For the text-containing cell, return its midpoint in [x, y] coordinate format. 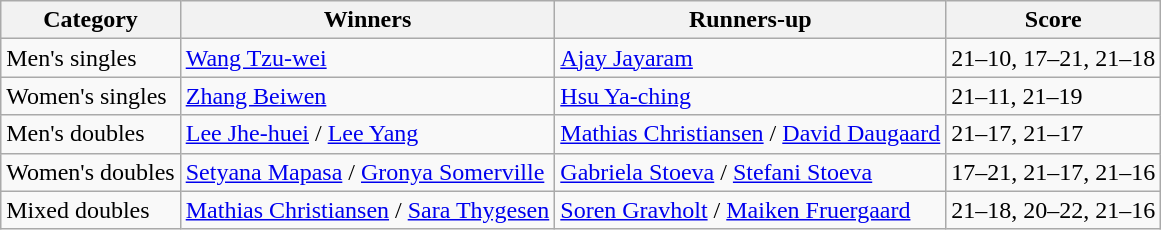
Hsu Ya-ching [750, 96]
Runners-up [750, 20]
Mathias Christiansen / Sara Thygesen [368, 210]
Winners [368, 20]
Category [90, 20]
Mathias Christiansen / David Daugaard [750, 134]
17–21, 21–17, 21–16 [1054, 172]
Gabriela Stoeva / Stefani Stoeva [750, 172]
21–17, 21–17 [1054, 134]
Zhang Beiwen [368, 96]
21–10, 17–21, 21–18 [1054, 58]
Soren Gravholt / Maiken Fruergaard [750, 210]
21–18, 20–22, 21–16 [1054, 210]
Ajay Jayaram [750, 58]
Score [1054, 20]
Setyana Mapasa / Gronya Somerville [368, 172]
Women's singles [90, 96]
Men's doubles [90, 134]
Lee Jhe-huei / Lee Yang [368, 134]
21–11, 21–19 [1054, 96]
Men's singles [90, 58]
Mixed doubles [90, 210]
Women's doubles [90, 172]
Wang Tzu-wei [368, 58]
